Locate the cell with the specified text and output its [X, Y] center coordinate. 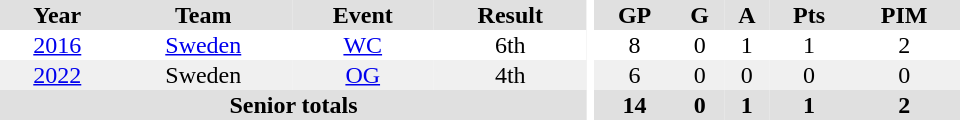
G [700, 15]
A [747, 15]
6 [635, 75]
Team [204, 15]
2016 [58, 45]
Year [58, 15]
Senior totals [294, 105]
PIM [904, 15]
6th [511, 45]
4th [511, 75]
Event [363, 15]
Result [511, 15]
OG [363, 75]
8 [635, 45]
Pts [810, 15]
14 [635, 105]
2022 [58, 75]
GP [635, 15]
WC [363, 45]
